Capture the cell that displays the provided text and extract its (X, Y) central coordinate. 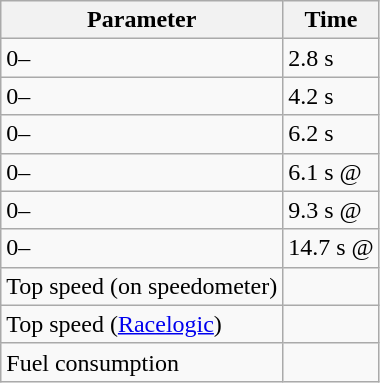
Top speed (Racelogic) (142, 324)
Fuel consumption (142, 362)
Parameter (142, 20)
Top speed (on speedometer) (142, 286)
4.2 s (332, 96)
6.2 s (332, 134)
6.1 s @ (332, 172)
Time (332, 20)
9.3 s @ (332, 210)
2.8 s (332, 58)
14.7 s @ (332, 248)
